Scan for the cell matching the given text and deliver its [X, Y] coordinate at center. 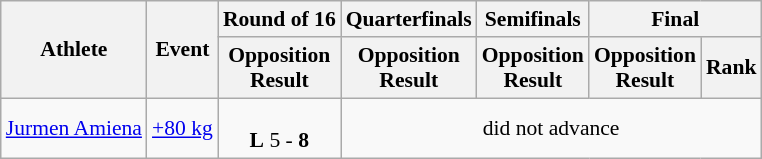
Quarterfinals [409, 19]
Rank [732, 68]
+80 kg [182, 128]
Jurmen Amiena [74, 128]
did not advance [552, 128]
L 5 - 8 [280, 128]
Final [676, 19]
Athlete [74, 50]
Round of 16 [280, 19]
Semifinals [533, 19]
Event [182, 50]
